From the cell containing the given text, extract its center point as (x, y) coordinate. 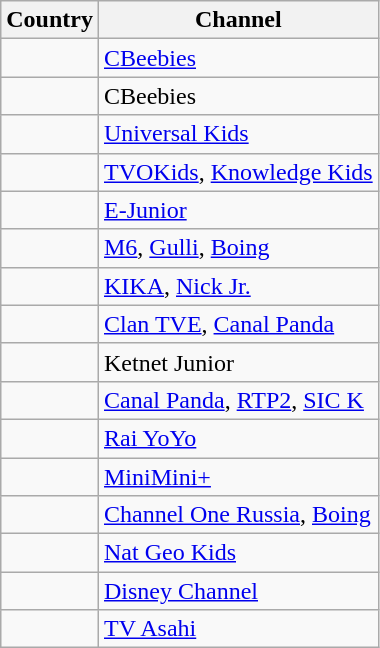
Clan TVE, Canal Panda (238, 324)
Country (50, 20)
KIKA, Nick Jr. (238, 286)
TVOKids, Knowledge Kids (238, 172)
TV Asahi (238, 629)
Nat Geo Kids (238, 553)
E-Junior (238, 210)
Rai YoYo (238, 438)
M6, Gulli, Boing (238, 248)
Ketnet Junior (238, 362)
Channel (238, 20)
Universal Kids (238, 134)
Channel One Russia, Boing (238, 515)
Canal Panda, RTP2, SIC K (238, 400)
Disney Channel (238, 591)
MiniMini+ (238, 477)
